From the cell containing the given text, extract its center point as [x, y] coordinate. 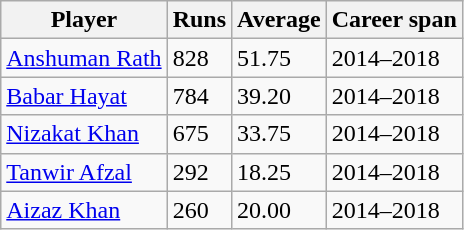
260 [199, 210]
Player [84, 20]
51.75 [280, 58]
292 [199, 172]
Nizakat Khan [84, 134]
675 [199, 134]
39.20 [280, 96]
828 [199, 58]
Career span [394, 20]
Average [280, 20]
Aizaz Khan [84, 210]
Tanwir Afzal [84, 172]
Anshuman Rath [84, 58]
784 [199, 96]
33.75 [280, 134]
20.00 [280, 210]
18.25 [280, 172]
Runs [199, 20]
Babar Hayat [84, 96]
